Provide the (X, Y) coordinate of the cell's center where the given text is located.  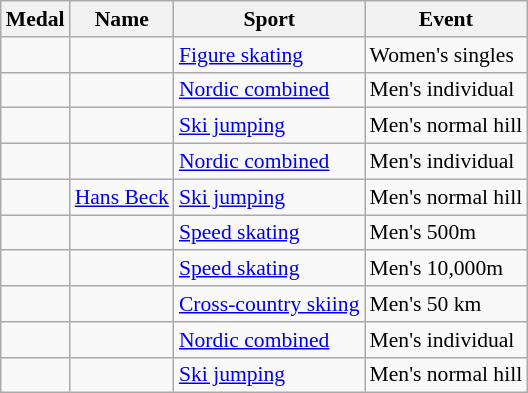
Medal (36, 19)
Men's 500m (446, 233)
Event (446, 19)
Name (122, 19)
Hans Beck (122, 197)
Sport (270, 19)
Men's 50 km (446, 304)
Figure skating (270, 55)
Men's 10,000m (446, 269)
Women's singles (446, 55)
Cross-country skiing (270, 304)
